Provide the (X, Y) coordinate of the cell's center where the given text is located.  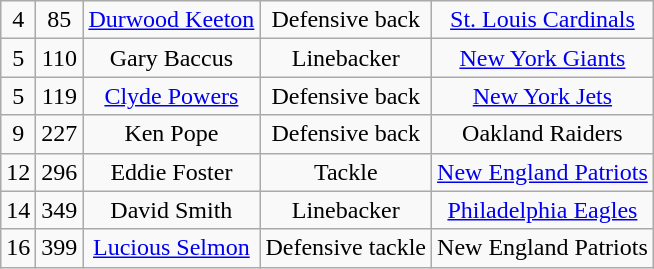
9 (18, 134)
119 (60, 96)
227 (60, 134)
Tackle (346, 172)
David Smith (172, 210)
4 (18, 20)
12 (18, 172)
Eddie Foster (172, 172)
New York Jets (543, 96)
85 (60, 20)
110 (60, 58)
16 (18, 248)
399 (60, 248)
296 (60, 172)
Philadelphia Eagles (543, 210)
14 (18, 210)
Gary Baccus (172, 58)
Durwood Keeton (172, 20)
Ken Pope (172, 134)
Defensive tackle (346, 248)
349 (60, 210)
Clyde Powers (172, 96)
Lucious Selmon (172, 248)
St. Louis Cardinals (543, 20)
New York Giants (543, 58)
Oakland Raiders (543, 134)
